For the text-containing cell, return its midpoint in (x, y) coordinate format. 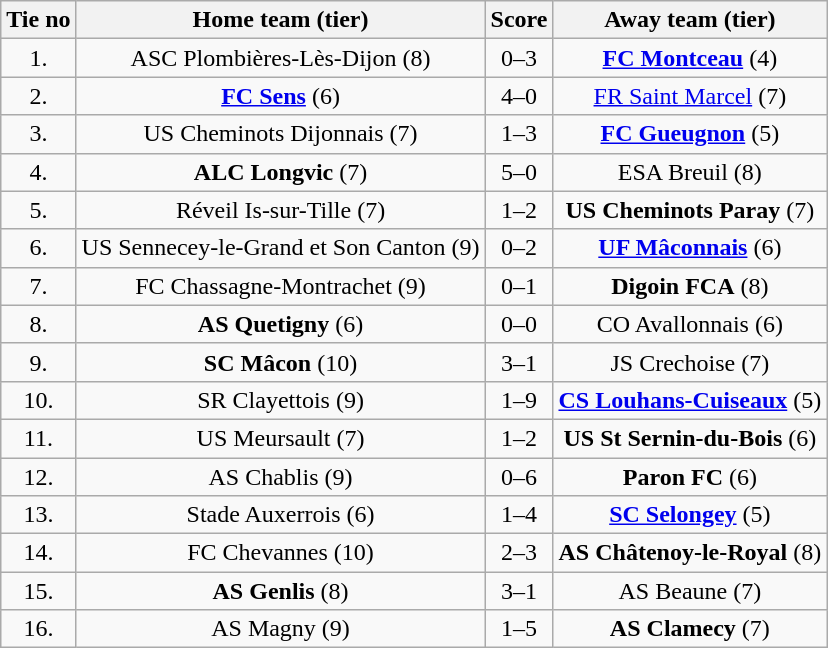
Stade Auxerrois (6) (280, 515)
AS Genlis (8) (280, 591)
1. (38, 58)
16. (38, 629)
US St Sernin-du-Bois (6) (690, 438)
5–0 (519, 172)
4–0 (519, 96)
Home team (tier) (280, 20)
AS Quetigny (6) (280, 324)
ESA Breuil (8) (690, 172)
FC Gueugnon (5) (690, 134)
7. (38, 286)
FC Montceau (4) (690, 58)
1–9 (519, 400)
1–3 (519, 134)
9. (38, 362)
6. (38, 248)
11. (38, 438)
1–4 (519, 515)
US Cheminots Dijonnais (7) (280, 134)
14. (38, 553)
13. (38, 515)
0–0 (519, 324)
SC Mâcon (10) (280, 362)
US Sennecey-le-Grand et Son Canton (9) (280, 248)
AS Clamecy (7) (690, 629)
FC Sens (6) (280, 96)
4. (38, 172)
CO Avallonnais (6) (690, 324)
Away team (tier) (690, 20)
5. (38, 210)
CS Louhans-Cuiseaux (5) (690, 400)
ASC Plombières-Lès-Dijon (8) (280, 58)
US Meursault (7) (280, 438)
1–5 (519, 629)
AS Beaune (7) (690, 591)
15. (38, 591)
FC Chevannes (10) (280, 553)
10. (38, 400)
Réveil Is-sur-Tille (7) (280, 210)
Tie no (38, 20)
US Cheminots Paray (7) (690, 210)
0–1 (519, 286)
ALC Longvic (7) (280, 172)
Digoin FCA (8) (690, 286)
2–3 (519, 553)
FR Saint Marcel (7) (690, 96)
2. (38, 96)
JS Crechoise (7) (690, 362)
12. (38, 477)
FC Chassagne-Montrachet (9) (280, 286)
SR Clayettois (9) (280, 400)
AS Chablis (9) (280, 477)
AS Magny (9) (280, 629)
0–6 (519, 477)
AS Châtenoy-le-Royal (8) (690, 553)
0–3 (519, 58)
8. (38, 324)
Score (519, 20)
3. (38, 134)
SC Selongey (5) (690, 515)
UF Mâconnais (6) (690, 248)
Paron FC (6) (690, 477)
0–2 (519, 248)
